Identify which cell holds the provided text, then report its [X, Y] central coordinate. 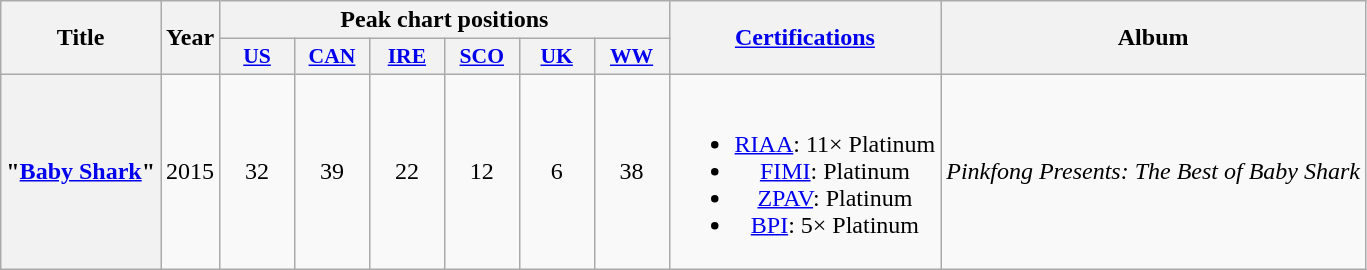
Pinkfong Presents: The Best of Baby Shark [1154, 171]
22 [406, 171]
US [258, 57]
39 [332, 171]
32 [258, 171]
CAN [332, 57]
WW [632, 57]
IRE [406, 57]
12 [482, 171]
RIAA: 11× PlatinumFIMI: PlatinumZPAV: PlatinumBPI: 5× Platinum [805, 171]
UK [556, 57]
Title [81, 38]
6 [556, 171]
Peak chart positions [444, 20]
Certifications [805, 38]
2015 [190, 171]
SCO [482, 57]
"Baby Shark" [81, 171]
Year [190, 38]
38 [632, 171]
Album [1154, 38]
